Locate the cell with the specified text and output its (X, Y) center coordinate. 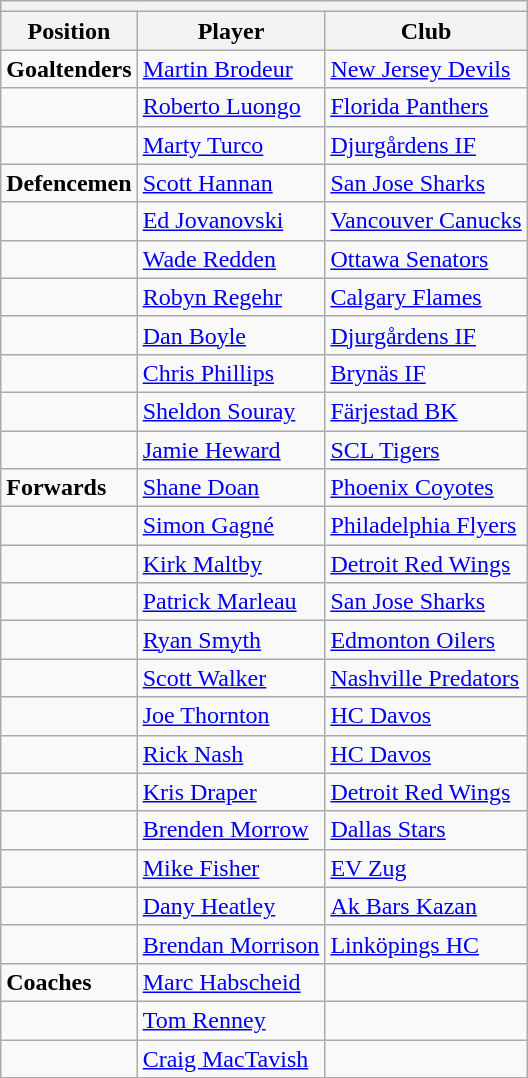
Martin Brodeur (231, 69)
Ed Jovanovski (231, 221)
Rick Nash (231, 754)
Mike Fisher (231, 868)
Shane Doan (231, 488)
Club (426, 31)
Dallas Stars (426, 830)
Nashville Predators (426, 678)
Ottawa Senators (426, 259)
Brynäs IF (426, 373)
Patrick Marleau (231, 602)
Roberto Luongo (231, 107)
Goaltenders (69, 69)
Joe Thornton (231, 716)
Ak Bars Kazan (426, 906)
Jamie Heward (231, 449)
Forwards (69, 488)
Edmonton Oilers (426, 640)
Vancouver Canucks (426, 221)
Marc Habscheid (231, 982)
Scott Walker (231, 678)
Ryan Smyth (231, 640)
Simon Gagné (231, 526)
Coaches (69, 982)
Brenden Morrow (231, 830)
Färjestad BK (426, 411)
Phoenix Coyotes (426, 488)
Robyn Regehr (231, 297)
Craig MacTavish (231, 1059)
Player (231, 31)
Sheldon Souray (231, 411)
EV Zug (426, 868)
Linköpings HC (426, 944)
Position (69, 31)
Wade Redden (231, 259)
Philadelphia Flyers (426, 526)
Dany Heatley (231, 906)
Calgary Flames (426, 297)
Defencemen (69, 183)
New Jersey Devils (426, 69)
Chris Phillips (231, 373)
Brendan Morrison (231, 944)
Scott Hannan (231, 183)
Kirk Maltby (231, 564)
Dan Boyle (231, 335)
Marty Turco (231, 145)
Kris Draper (231, 792)
Florida Panthers (426, 107)
SCL Tigers (426, 449)
Tom Renney (231, 1020)
